Output the (X, Y) coordinate of the center of the cell containing the given text.  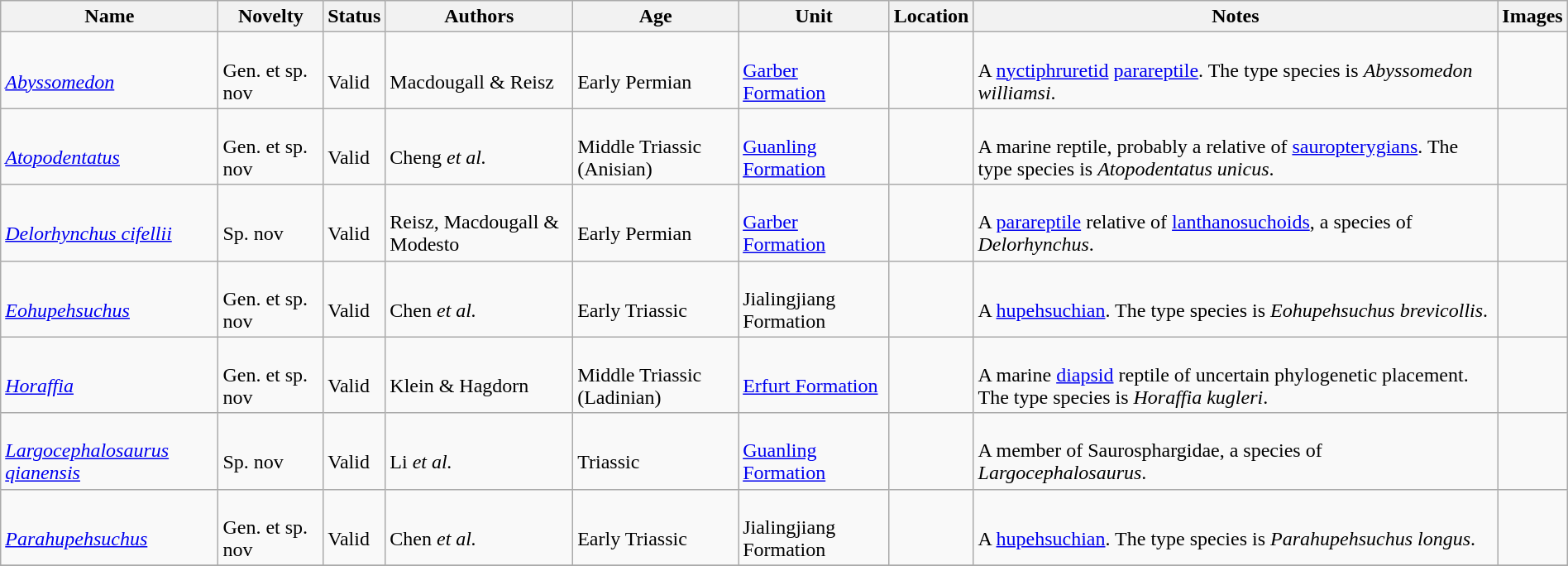
Middle Triassic (Ladinian) (656, 375)
Horaffia (109, 375)
Klein & Hagdorn (480, 375)
A hupehsuchian. The type species is Eohupehsuchus brevicollis. (1236, 299)
Cheng et al. (480, 146)
Middle Triassic (Anisian) (656, 146)
Name (109, 17)
A member of Saurosphargidae, a species of Largocephalosaurus. (1236, 451)
Status (354, 17)
Erfurt Formation (814, 375)
Images (1532, 17)
Delorhynchus cifellii (109, 223)
Unit (814, 17)
Authors (480, 17)
Atopodentatus (109, 146)
Location (931, 17)
Li et al. (480, 451)
Largocephalosaurus qianensis (109, 451)
A nyctiphruretid parareptile. The type species is Abyssomedon williamsi. (1236, 70)
A hupehsuchian. The type species is Parahupehsuchus longus. (1236, 527)
Eohupehsuchus (109, 299)
Novelty (271, 17)
Reisz, Macdougall & Modesto (480, 223)
A marine diapsid reptile of uncertain phylogenetic placement. The type species is Horaffia kugleri. (1236, 375)
Age (656, 17)
Parahupehsuchus (109, 527)
A parareptile relative of lanthanosuchoids, a species of Delorhynchus. (1236, 223)
Notes (1236, 17)
Macdougall & Reisz (480, 70)
Abyssomedon (109, 70)
A marine reptile, probably a relative of sauropterygians. The type species is Atopodentatus unicus. (1236, 146)
Triassic (656, 451)
